Provide the (x, y) coordinate of the cell's center where the given text is located.  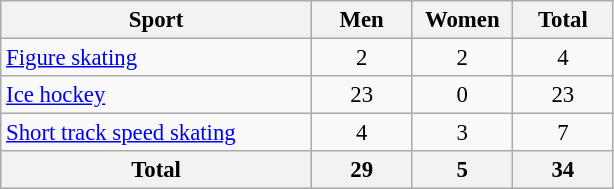
Women (462, 20)
3 (462, 133)
29 (362, 170)
Ice hockey (156, 95)
34 (564, 170)
Sport (156, 20)
Men (362, 20)
7 (564, 133)
5 (462, 170)
Short track speed skating (156, 133)
Figure skating (156, 58)
0 (462, 95)
